For the text-containing cell, return its midpoint in [x, y] coordinate format. 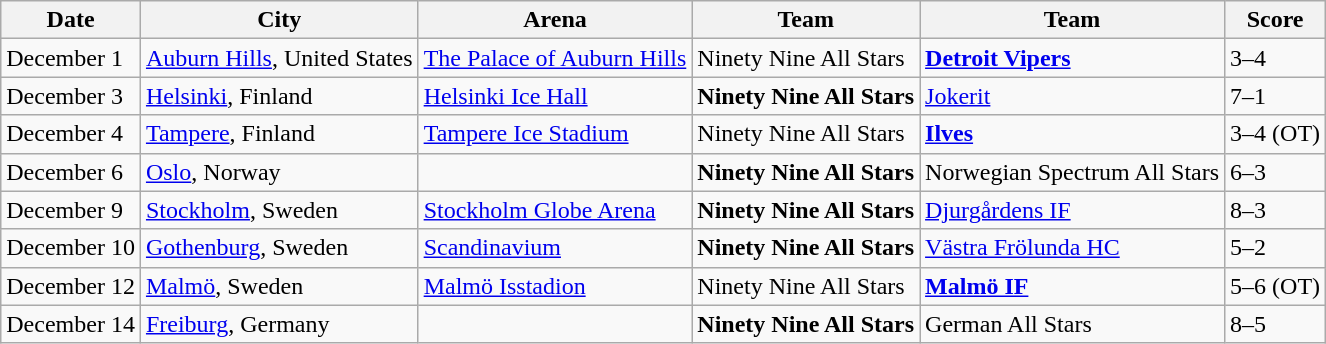
Date [71, 20]
Stockholm Globe Arena [555, 210]
December 1 [71, 58]
Norwegian Spectrum All Stars [1072, 172]
December 9 [71, 210]
Freiburg, Germany [279, 324]
German All Stars [1072, 324]
Malmö Isstadion [555, 286]
5–2 [1276, 248]
Score [1276, 20]
Oslo, Norway [279, 172]
5–6 (OT) [1276, 286]
Arena [555, 20]
Tampere Ice Stadium [555, 134]
December 10 [71, 248]
8–3 [1276, 210]
Malmö IF [1072, 286]
Västra Frölunda HC [1072, 248]
Tampere, Finland [279, 134]
December 4 [71, 134]
Helsinki, Finland [279, 96]
December 12 [71, 286]
3–4 (OT) [1276, 134]
Scandinavium [555, 248]
Djurgårdens IF [1072, 210]
City [279, 20]
3–4 [1276, 58]
Gothenburg, Sweden [279, 248]
Auburn Hills, United States [279, 58]
Ilves [1072, 134]
Jokerit [1072, 96]
Stockholm, Sweden [279, 210]
Helsinki Ice Hall [555, 96]
Detroit Vipers [1072, 58]
The Palace of Auburn Hills [555, 58]
8–5 [1276, 324]
Malmö, Sweden [279, 286]
December 6 [71, 172]
6–3 [1276, 172]
7–1 [1276, 96]
December 3 [71, 96]
December 14 [71, 324]
